Detect which cell encompasses the target text, then output its (x, y) center coordinate. 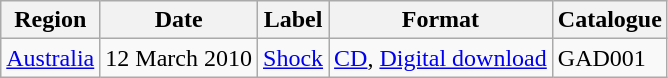
12 March 2010 (179, 58)
Australia (50, 58)
Label (294, 20)
GAD001 (610, 58)
Format (441, 20)
Catalogue (610, 20)
Date (179, 20)
CD, Digital download (441, 58)
Shock (294, 58)
Region (50, 20)
